Search for the cell housing the specified text and yield its [x, y] center coordinate. 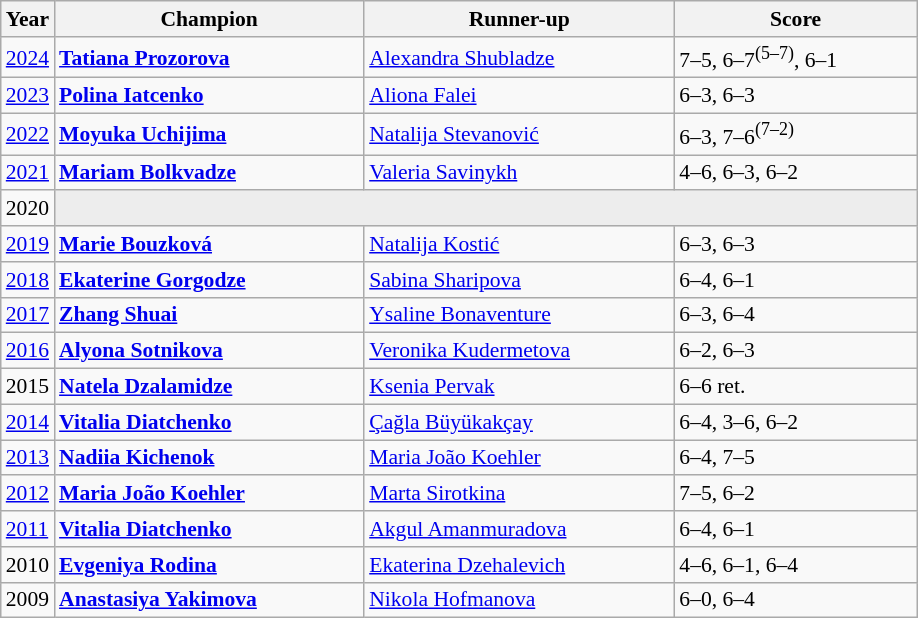
Valeria Savinykh [519, 173]
Marta Sirotkina [519, 494]
Runner-up [519, 19]
2014 [28, 422]
2019 [28, 244]
Alyona Sotnikova [209, 351]
2022 [28, 134]
Natela Dzalamidze [209, 387]
2020 [28, 209]
6–3, 6–4 [796, 316]
Sabina Sharipova [519, 280]
2015 [28, 387]
Natalija Stevanović [519, 134]
Moyuka Uchijima [209, 134]
Nadiia Kichenok [209, 458]
2011 [28, 529]
6–4, 7–5 [796, 458]
2023 [28, 96]
Akgul Amanmuradova [519, 529]
Ysaline Bonaventure [519, 316]
6–2, 6–3 [796, 351]
6–4, 3–6, 6–2 [796, 422]
Ksenia Pervak [519, 387]
Zhang Shuai [209, 316]
Polina Iatcenko [209, 96]
Mariam Bolkvadze [209, 173]
2017 [28, 316]
Year [28, 19]
4–6, 6–3, 6–2 [796, 173]
2016 [28, 351]
Çağla Büyükakçay [519, 422]
2024 [28, 58]
6–3, 7–6(7–2) [796, 134]
Champion [209, 19]
Evgeniya Rodina [209, 565]
Tatiana Prozorova [209, 58]
Ekaterine Gorgodze [209, 280]
Score [796, 19]
2010 [28, 565]
Natalija Kostić [519, 244]
Veronika Kudermetova [519, 351]
2012 [28, 494]
Aliona Falei [519, 96]
4–6, 6–1, 6–4 [796, 565]
Alexandra Shubladze [519, 58]
2013 [28, 458]
2018 [28, 280]
7–5, 6–7(5–7), 6–1 [796, 58]
Marie Bouzková [209, 244]
Ekaterina Dzehalevich [519, 565]
2021 [28, 173]
7–5, 6–2 [796, 494]
6–6 ret. [796, 387]
